Determine the (X, Y) coordinate at the center of the cell enclosing the given text.  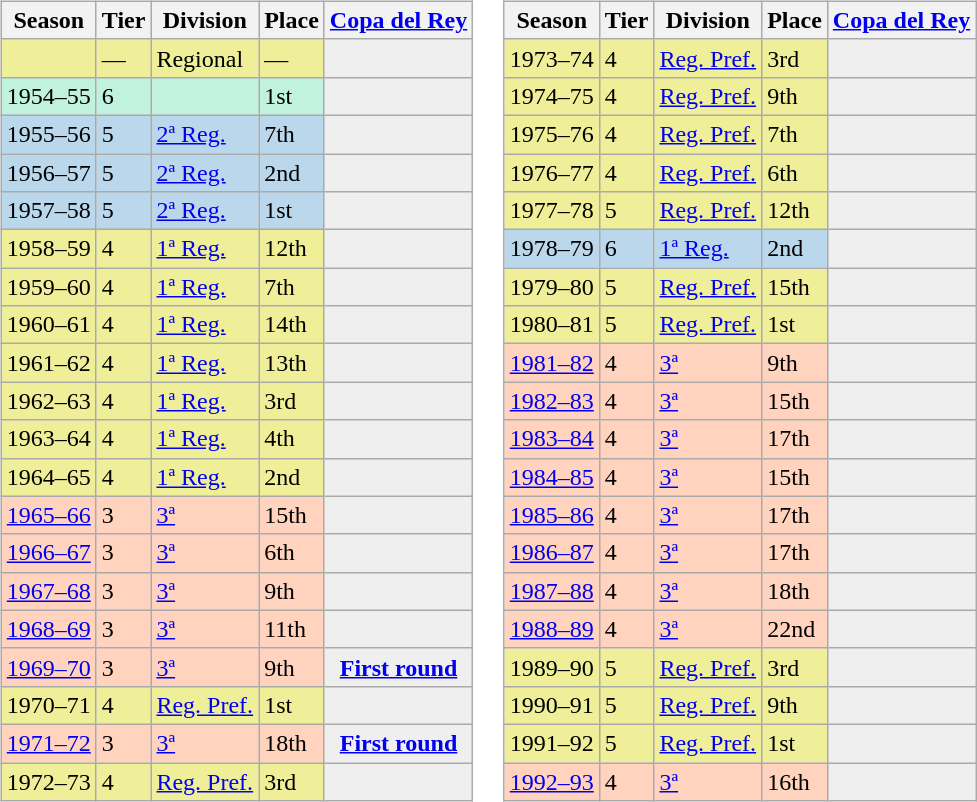
1957–58 (48, 211)
1978–79 (552, 249)
4th (292, 439)
1968–69 (48, 629)
1955–56 (48, 134)
1959–60 (48, 287)
1961–62 (48, 363)
1975–76 (552, 134)
Regional (205, 58)
1976–77 (552, 173)
1969–70 (48, 667)
11th (292, 629)
1964–65 (48, 477)
1971–72 (48, 743)
1983–84 (552, 439)
1967–68 (48, 591)
22nd (795, 629)
1965–66 (48, 515)
1954–55 (48, 96)
16th (795, 781)
1977–78 (552, 211)
1986–87 (552, 553)
1988–89 (552, 629)
1956–57 (48, 173)
13th (292, 363)
1979–80 (552, 287)
1984–85 (552, 477)
1972–73 (48, 781)
1973–74 (552, 58)
14th (292, 325)
1990–91 (552, 705)
1966–67 (48, 553)
1989–90 (552, 667)
1980–81 (552, 325)
1962–63 (48, 401)
1958–59 (48, 249)
1987–88 (552, 591)
1981–82 (552, 363)
1991–92 (552, 743)
1974–75 (552, 96)
1982–83 (552, 401)
1970–71 (48, 705)
1992–93 (552, 781)
1963–64 (48, 439)
1960–61 (48, 325)
1985–86 (552, 515)
